Scan for the cell matching the given text and deliver its [x, y] coordinate at center. 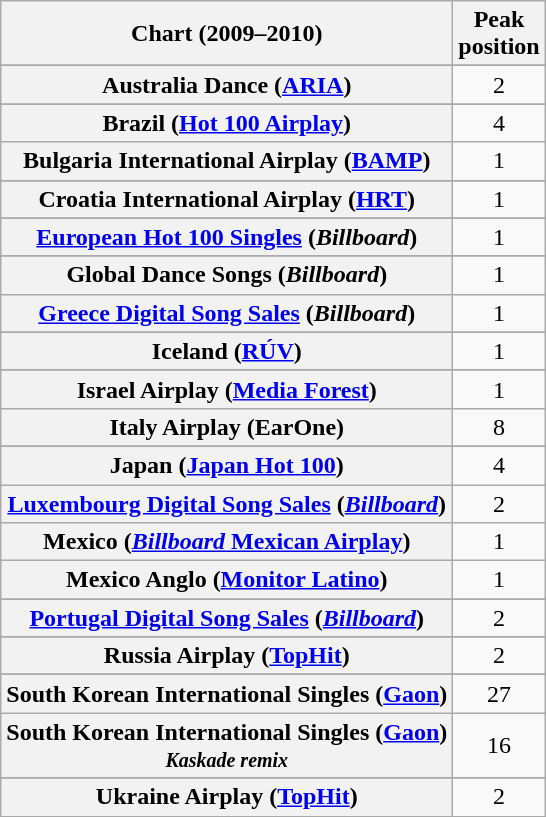
Russia Airplay (TopHit) [227, 656]
8 [499, 427]
South Korean International Singles (Gaon)Kaskade remix [227, 746]
Japan (Japan Hot 100) [227, 465]
Israel Airplay (Media Forest) [227, 389]
European Hot 100 Singles (Billboard) [227, 237]
Peakposition [499, 34]
Australia Dance (ARIA) [227, 85]
Italy Airplay (EarOne) [227, 427]
Ukraine Airplay (TopHit) [227, 797]
Greece Digital Song Sales (Billboard) [227, 313]
Iceland (RÚV) [227, 351]
Bulgaria International Airplay (BAMP) [227, 161]
Mexico (Billboard Mexican Airplay) [227, 542]
Luxembourg Digital Song Sales (Billboard) [227, 503]
Brazil (Hot 100 Airplay) [227, 123]
16 [499, 746]
Chart (2009–2010) [227, 34]
Mexico Anglo (Monitor Latino) [227, 580]
Croatia International Airplay (HRT) [227, 199]
27 [499, 694]
Global Dance Songs (Billboard) [227, 275]
South Korean International Singles (Gaon) [227, 694]
Portugal Digital Song Sales (Billboard) [227, 618]
